Detect which cell encompasses the target text, then output its [X, Y] center coordinate. 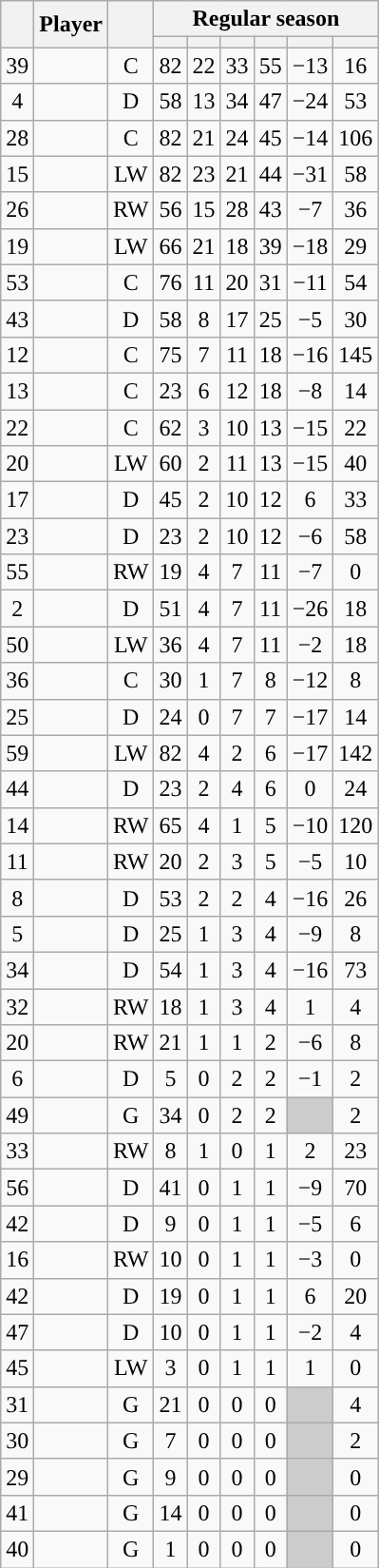
120 [355, 825]
−3 [310, 1260]
32 [17, 1007]
−13 [310, 66]
70 [355, 1188]
Regular season [266, 19]
73 [355, 970]
Player [71, 25]
−24 [310, 102]
76 [171, 282]
−31 [310, 174]
62 [171, 427]
−8 [310, 391]
106 [355, 138]
−1 [310, 1079]
142 [355, 753]
51 [171, 609]
49 [17, 1115]
50 [17, 645]
65 [171, 825]
−10 [310, 825]
−11 [310, 282]
145 [355, 355]
66 [171, 246]
−26 [310, 609]
75 [171, 355]
59 [17, 753]
−18 [310, 246]
−14 [310, 138]
−12 [310, 681]
60 [171, 464]
